Extract the [x, y] coordinate from the center of the cell holding the provided text.  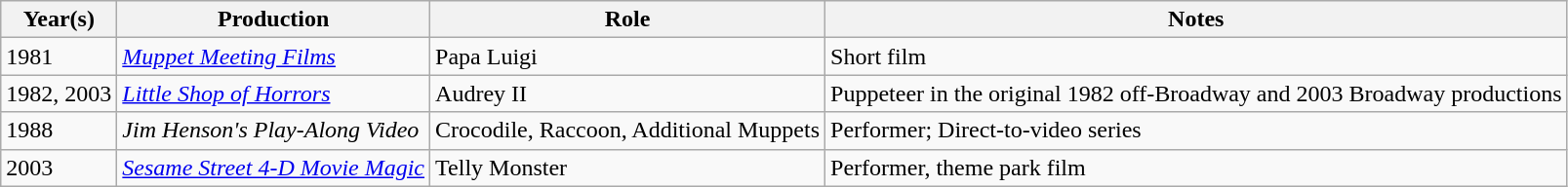
Papa Luigi [628, 56]
Sesame Street 4-D Movie Magic [273, 168]
Muppet Meeting Films [273, 56]
Year(s) [59, 19]
Role [628, 19]
Performer; Direct-to-video series [1196, 131]
Puppeteer in the original 1982 off-Broadway and 2003 Broadway productions [1196, 93]
Notes [1196, 19]
1988 [59, 131]
Audrey II [628, 93]
Short film [1196, 56]
2003 [59, 168]
1981 [59, 56]
Crocodile, Raccoon, Additional Muppets [628, 131]
1982, 2003 [59, 93]
Telly Monster [628, 168]
Jim Henson's Play-Along Video [273, 131]
Performer, theme park film [1196, 168]
Little Shop of Horrors [273, 93]
Production [273, 19]
